From the cell containing the given text, extract its center point as (X, Y) coordinate. 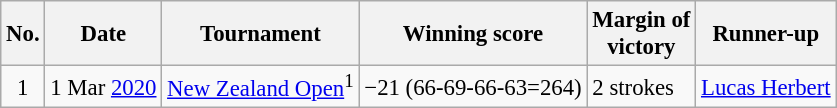
Runner-up (766, 34)
Lucas Herbert (766, 87)
−21 (66-69-66-63=264) (473, 87)
Winning score (473, 34)
No. (23, 34)
2 strokes (642, 87)
1 (23, 87)
1 Mar 2020 (104, 87)
Margin ofvictory (642, 34)
New Zealand Open1 (260, 87)
Tournament (260, 34)
Date (104, 34)
